Capture the cell that displays the provided text and extract its [X, Y] central coordinate. 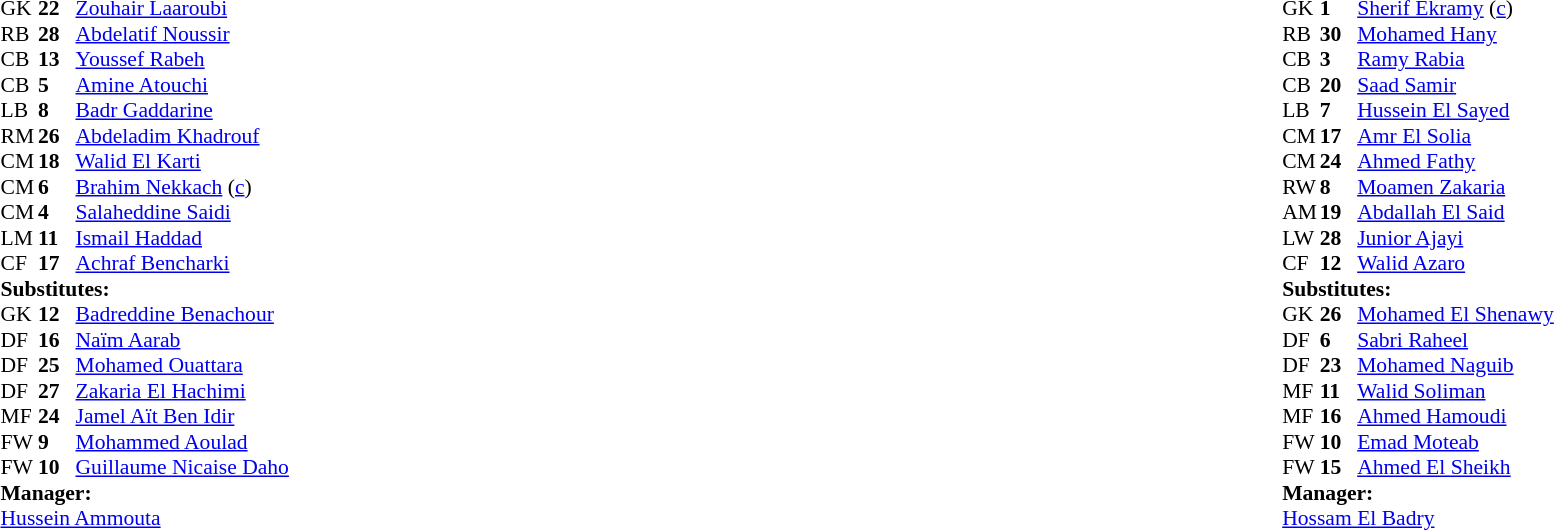
Emad Moteab [1456, 442]
Jamel Aït Ben Idir [182, 417]
Saad Samir [1456, 85]
Sabri Raheel [1456, 340]
Hussein El Sayed [1456, 111]
LM [19, 238]
3 [1339, 59]
Mohamed Naguib [1456, 365]
Ahmed El Sheikh [1456, 467]
Abdeladim Khadrouf [182, 136]
Badr Gaddarine [182, 111]
Guillaume Nicaise Daho [182, 467]
30 [1339, 34]
Ahmed Hamoudi [1456, 417]
Walid El Karti [182, 161]
Mohamed Hany [1456, 34]
RM [19, 136]
15 [1339, 467]
Walid Azaro [1456, 263]
LW [1301, 238]
Ramy Rabia [1456, 59]
5 [57, 85]
23 [1339, 365]
Ismail Haddad [182, 238]
Mohamed Ouattara [182, 365]
AM [1301, 213]
20 [1339, 85]
Abdallah El Said [1456, 213]
18 [57, 161]
Walid Soliman [1456, 391]
RW [1301, 187]
Amr El Solia [1456, 136]
9 [57, 442]
Achraf Bencharki [182, 263]
Badreddine Benachour [182, 315]
Brahim Nekkach (c) [182, 187]
13 [57, 59]
Moamen Zakaria [1456, 187]
27 [57, 391]
Amine Atouchi [182, 85]
25 [57, 365]
Mohammed Aoulad [182, 442]
19 [1339, 213]
Ahmed Fathy [1456, 161]
Mohamed El Shenawy [1456, 315]
7 [1339, 111]
Naïm Aarab [182, 340]
Salaheddine Saidi [182, 213]
Zakaria El Hachimi [182, 391]
Youssef Rabeh [182, 59]
4 [57, 213]
Junior Ajayi [1456, 238]
Abdelatif Noussir [182, 34]
